Capture the cell that displays the provided text and extract its [X, Y] central coordinate. 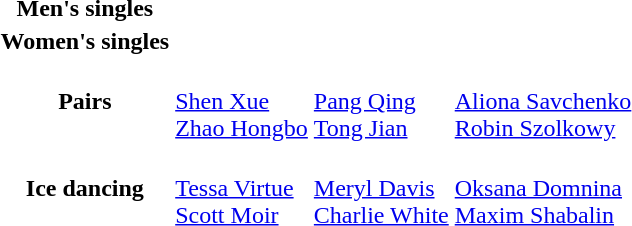
Shen XueZhao Hongbo [242, 101]
Pang QingTong Jian [381, 101]
